Provide the (X, Y) coordinate of the cell's center where the given text is located.  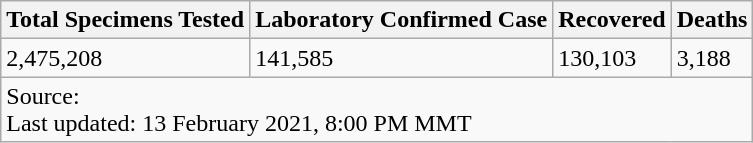
Deaths (712, 20)
Total Specimens Tested (126, 20)
2,475,208 (126, 58)
3,188 (712, 58)
Source: Last updated: 13 February 2021, 8:00 PM MMT (377, 110)
Laboratory Confirmed Case (402, 20)
141,585 (402, 58)
Recovered (612, 20)
130,103 (612, 58)
